Pinpoint the cell where the given text exists, returning its [X, Y] midpoint coordinate. 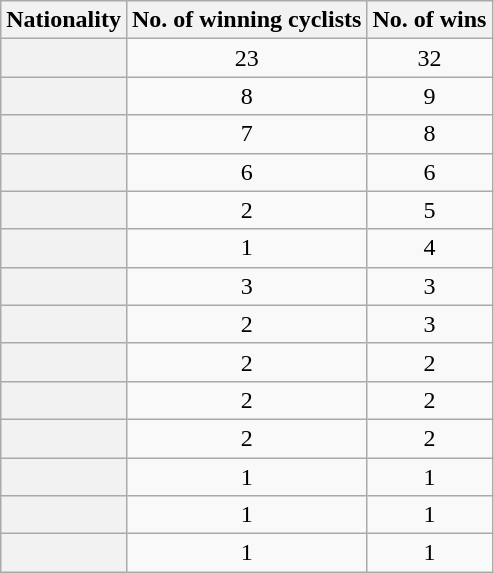
7 [246, 134]
No. of winning cyclists [246, 20]
23 [246, 58]
9 [430, 96]
5 [430, 210]
No. of wins [430, 20]
32 [430, 58]
4 [430, 248]
Nationality [64, 20]
